Find where the given text appears and provide that cell's center as [x, y] coordinate. 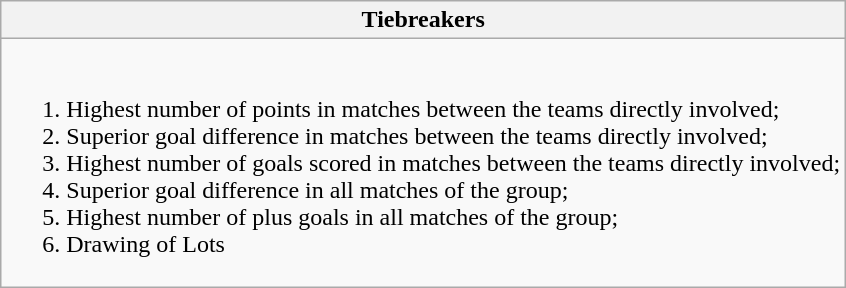
Tiebreakers [424, 20]
